Capture the cell that displays the provided text and extract its [x, y] central coordinate. 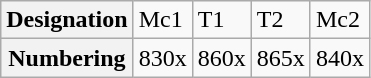
T1 [222, 20]
Numbering [67, 58]
Mc2 [340, 20]
Designation [67, 20]
840x [340, 58]
830x [162, 58]
Mc1 [162, 20]
865x [280, 58]
860x [222, 58]
T2 [280, 20]
